Scan for the cell matching the given text and deliver its (x, y) coordinate at center. 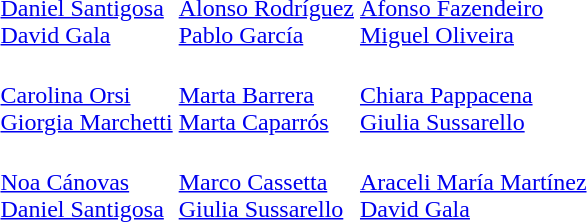
Marta BarreraMarta Caparrós (266, 95)
